Pinpoint the cell where the given text exists, returning its (X, Y) midpoint coordinate. 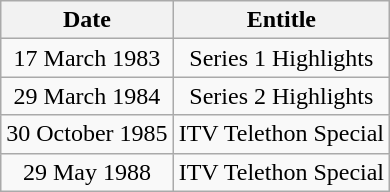
Entitle (281, 20)
17 March 1983 (87, 58)
29 March 1984 (87, 96)
29 May 1988 (87, 172)
30 October 1985 (87, 134)
Date (87, 20)
Series 1 Highlights (281, 58)
Series 2 Highlights (281, 96)
